Return the (X, Y) coordinate for the center point of the cell that contains the specified text.  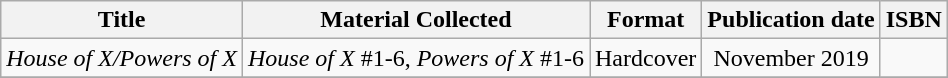
November 2019 (791, 58)
Hardcover (646, 58)
House of X #1-6, Powers of X #1-6 (416, 58)
Publication date (791, 20)
ISBN (914, 20)
Title (122, 20)
House of X/Powers of X (122, 58)
Format (646, 20)
Material Collected (416, 20)
